Capture the cell that displays the provided text and extract its [X, Y] central coordinate. 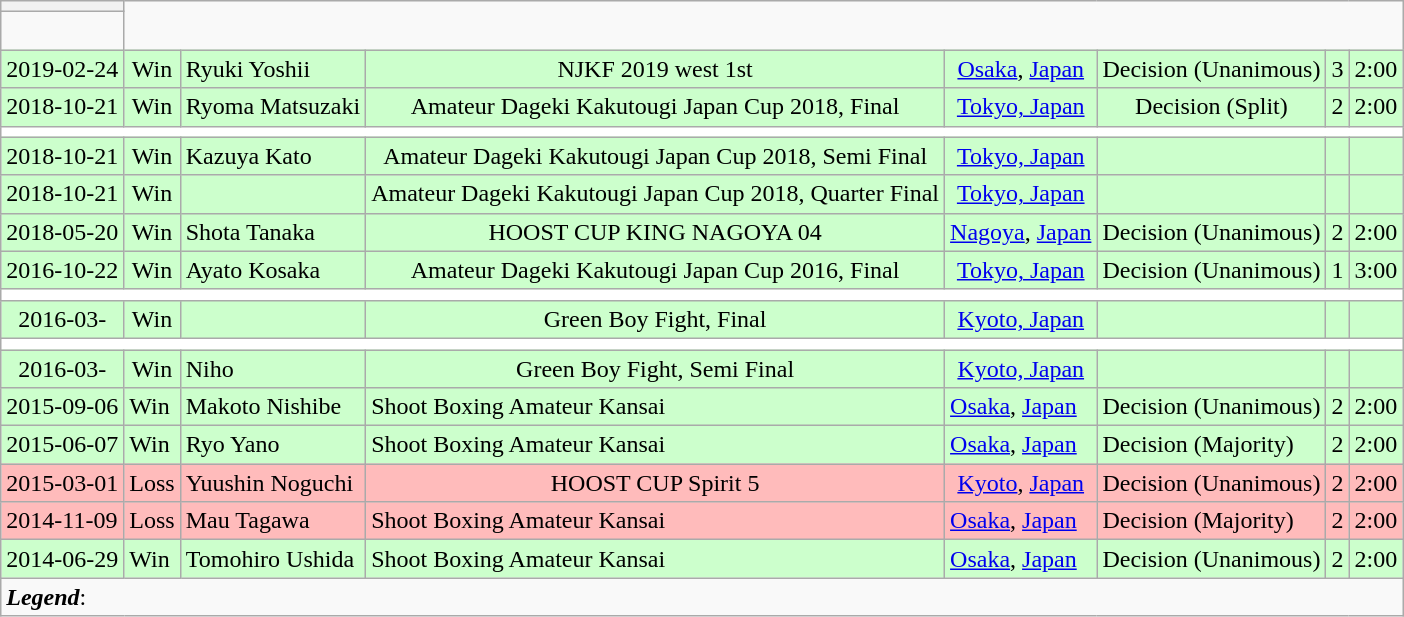
2014-11-09 [62, 521]
3:00 [1376, 270]
2019-02-24 [62, 69]
2018-05-20 [62, 232]
Niho [272, 369]
Mau Tagawa [272, 521]
HOOST CUP Spirit 5 [656, 483]
Yuushin Noguchi [272, 483]
HOOST CUP KING NAGOYA 04 [656, 232]
2015-03-01 [62, 483]
Makoto Nishibe [272, 407]
3 [1338, 69]
Ryuki Yoshii [272, 69]
Green Boy Fight, Final [656, 319]
Legend: [702, 597]
Shota Tanaka [272, 232]
Decision (Split) [1212, 107]
Ryo Yano [272, 445]
Amateur Dageki Kakutougi Japan Cup 2018, Semi Final [656, 156]
2014-06-29 [62, 559]
Amateur Dageki Kakutougi Japan Cup 2018, Final [656, 107]
Amateur Dageki Kakutougi Japan Cup 2016, Final [656, 270]
2016-10-22 [62, 270]
Kazuya Kato [272, 156]
Tomohiro Ushida [272, 559]
Ryoma Matsuzaki [272, 107]
Amateur Dageki Kakutougi Japan Cup 2018, Quarter Final [656, 194]
2015-06-07 [62, 445]
1 [1338, 270]
Nagoya, Japan [1021, 232]
2015-09-06 [62, 407]
Green Boy Fight, Semi Final [656, 369]
NJKF 2019 west 1st [656, 69]
Ayato Kosaka [272, 270]
